Provide the (X, Y) coordinate of the cell's center where the given text is located.  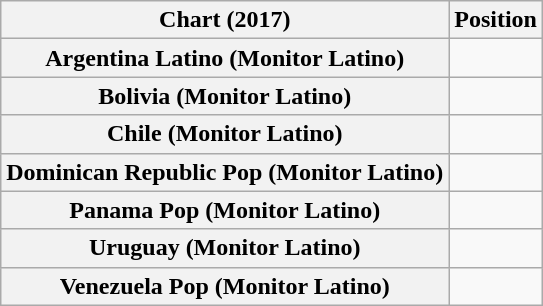
Argentina Latino (Monitor Latino) (225, 58)
Position (496, 20)
Uruguay (Monitor Latino) (225, 248)
Bolivia (Monitor Latino) (225, 96)
Chart (2017) (225, 20)
Venezuela Pop (Monitor Latino) (225, 286)
Panama Pop (Monitor Latino) (225, 210)
Chile (Monitor Latino) (225, 134)
Dominican Republic Pop (Monitor Latino) (225, 172)
